Identify which cell holds the provided text, then report its [X, Y] central coordinate. 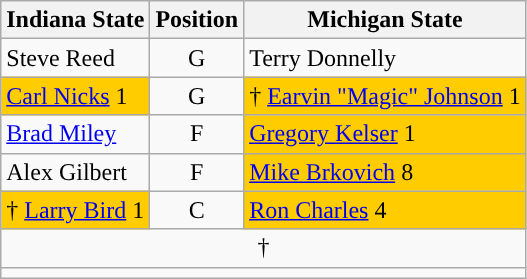
C [197, 210]
Carl Nicks 1 [76, 96]
† Earvin "Magic" Johnson 1 [386, 96]
Michigan State [386, 20]
Alex Gilbert [76, 172]
† [264, 248]
Position [197, 20]
Terry Donnelly [386, 58]
Steve Reed [76, 58]
Indiana State [76, 20]
† Larry Bird 1 [76, 210]
Mike Brkovich 8 [386, 172]
Gregory Kelser 1 [386, 134]
Brad Miley [76, 134]
Ron Charles 4 [386, 210]
